Search for the cell housing the specified text and yield its [x, y] center coordinate. 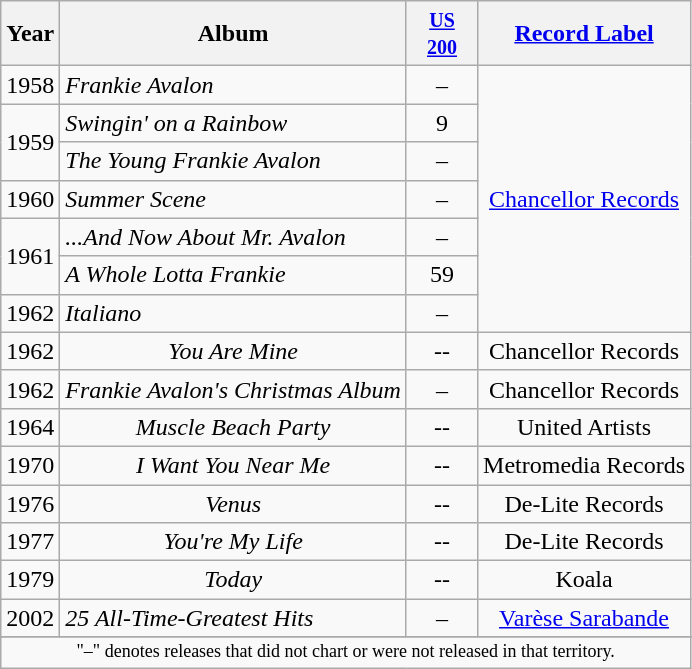
Koala [584, 580]
1979 [30, 580]
1960 [30, 199]
A Whole Lotta Frankie [234, 275]
Italiano [234, 313]
59 [442, 275]
The Young Frankie Avalon [234, 161]
9 [442, 123]
25 All-Time-Greatest Hits [234, 618]
1961 [30, 256]
You're My Life [234, 542]
2002 [30, 618]
I Want You Near Me [234, 465]
Year [30, 34]
You Are Mine [234, 351]
1958 [30, 85]
1970 [30, 465]
US 200 [442, 34]
1964 [30, 427]
Venus [234, 503]
"–" denotes releases that did not chart or were not released in that territory. [346, 652]
Today [234, 580]
Metromedia Records [584, 465]
Swingin' on a Rainbow [234, 123]
Muscle Beach Party [234, 427]
1977 [30, 542]
1976 [30, 503]
Album [234, 34]
Frankie Avalon [234, 85]
Varèse Sarabande [584, 618]
Record Label [584, 34]
...And Now About Mr. Avalon [234, 237]
Frankie Avalon's Christmas Album [234, 389]
1959 [30, 142]
United Artists [584, 427]
Summer Scene [234, 199]
